Determine the [x, y] coordinate at the center of the cell enclosing the given text.  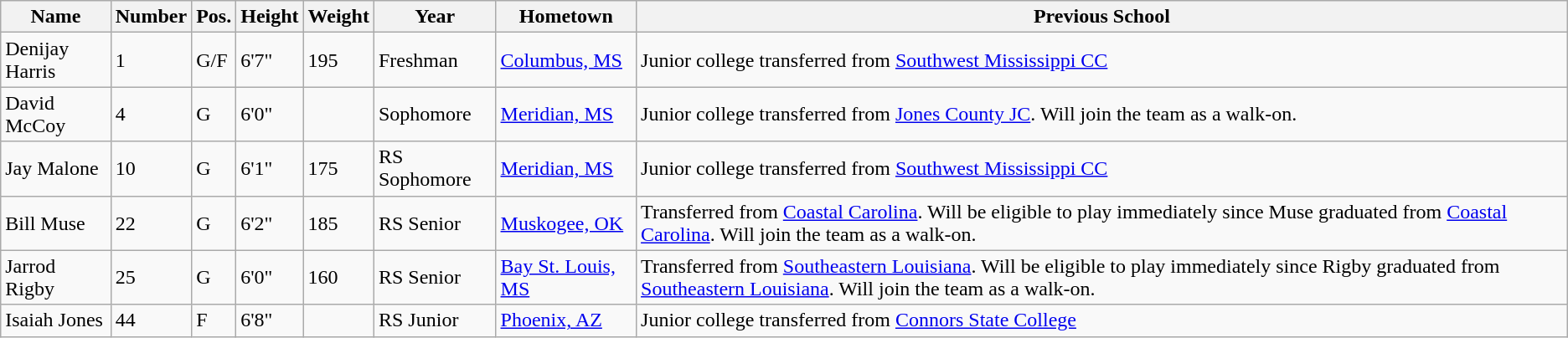
Transferred from Coastal Carolina. Will be eligible to play immediately since Muse graduated from Coastal Carolina. Will join the team as a walk-on. [1102, 223]
1 [151, 60]
4 [151, 114]
Columbus, MS [566, 60]
6'8" [270, 320]
Muskogee, OK [566, 223]
Jarrod Rigby [55, 278]
David McCoy [55, 114]
Freshman [435, 60]
F [214, 320]
195 [338, 60]
Denijay Harris [55, 60]
Previous School [1102, 17]
Junior college transferred from Jones County JC. Will join the team as a walk-on. [1102, 114]
25 [151, 278]
6'7" [270, 60]
Number [151, 17]
Isaiah Jones [55, 320]
10 [151, 169]
Phoenix, AZ [566, 320]
175 [338, 169]
Bill Muse [55, 223]
Junior college transferred from Connors State College [1102, 320]
Bay St. Louis, MS [566, 278]
Hometown [566, 17]
44 [151, 320]
RS Junior [435, 320]
Sophomore [435, 114]
G/F [214, 60]
6'1" [270, 169]
22 [151, 223]
6'2" [270, 223]
Weight [338, 17]
Year [435, 17]
Jay Malone [55, 169]
Name [55, 17]
160 [338, 278]
RS Sophomore [435, 169]
185 [338, 223]
Height [270, 17]
Pos. [214, 17]
